From the cell containing the given text, extract its center point as [x, y] coordinate. 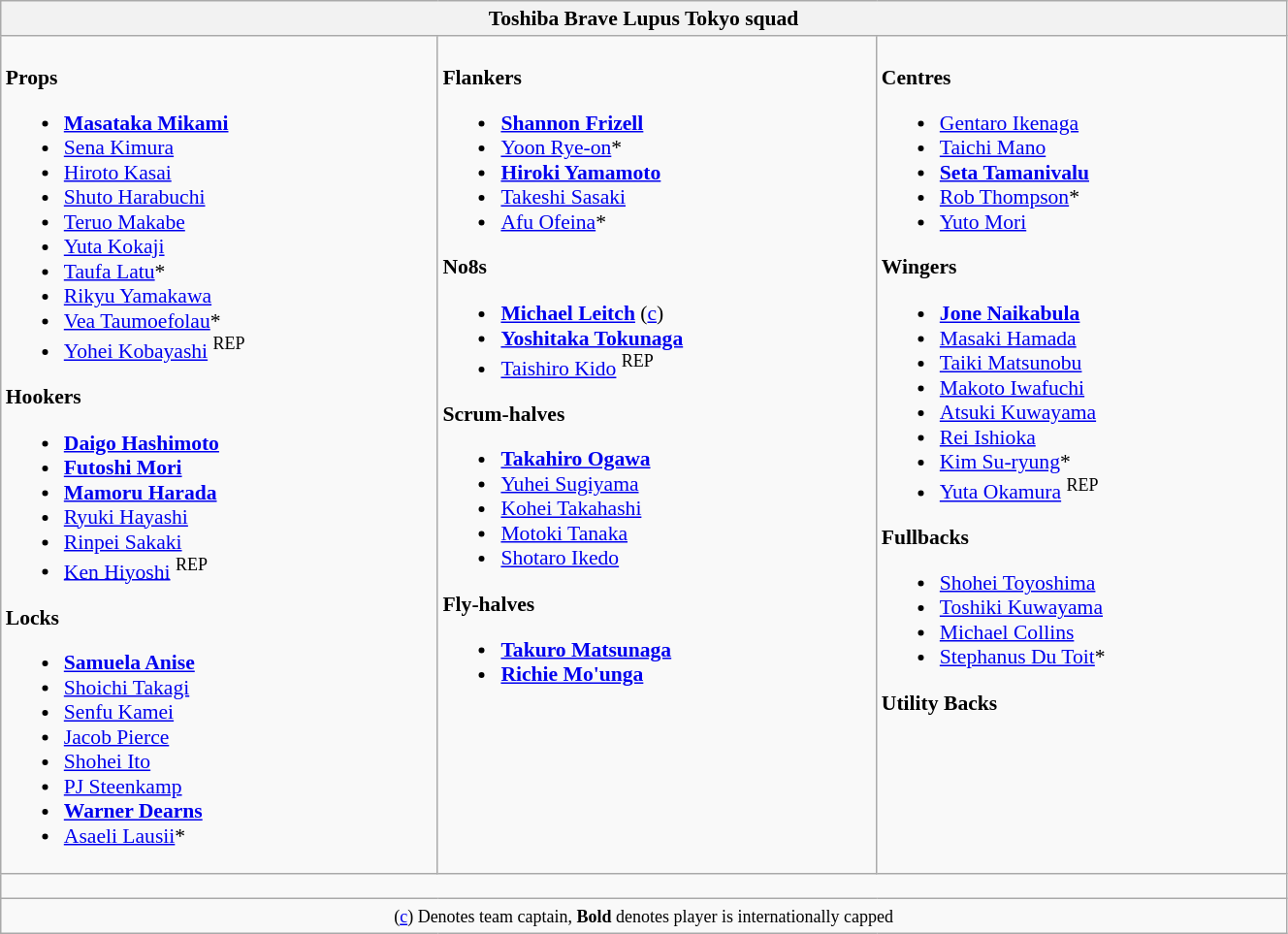
(c) Denotes team captain, Bold denotes player is internationally capped [644, 917]
Toshiba Brave Lupus Tokyo squad [644, 18]
